Scan for the cell matching the given text and deliver its (x, y) coordinate at center. 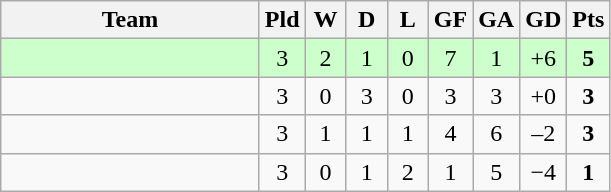
6 (496, 134)
GF (450, 20)
+0 (544, 96)
GA (496, 20)
−4 (544, 172)
Pld (282, 20)
Team (130, 20)
GD (544, 20)
D (366, 20)
4 (450, 134)
W (326, 20)
7 (450, 58)
L (408, 20)
+6 (544, 58)
–2 (544, 134)
Pts (588, 20)
